Scan for the cell matching the given text and deliver its (X, Y) coordinate at center. 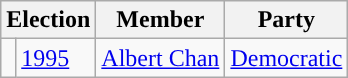
Albert Chan (160, 58)
Member (160, 20)
1995 (56, 58)
Party (286, 20)
Democratic (286, 58)
Election (48, 20)
